Output the (X, Y) coordinate of the center of the cell containing the given text.  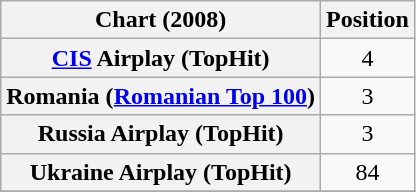
4 (368, 58)
Chart (2008) (161, 20)
Ukraine Airplay (TopHit) (161, 172)
CIS Airplay (TopHit) (161, 58)
84 (368, 172)
Russia Airplay (TopHit) (161, 134)
Position (368, 20)
Romania (Romanian Top 100) (161, 96)
